Scan for the cell matching the given text and deliver its (X, Y) coordinate at center. 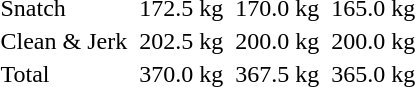
202.5 kg (182, 41)
200.0 kg (278, 41)
